Identify which cell holds the provided text, then report its (x, y) central coordinate. 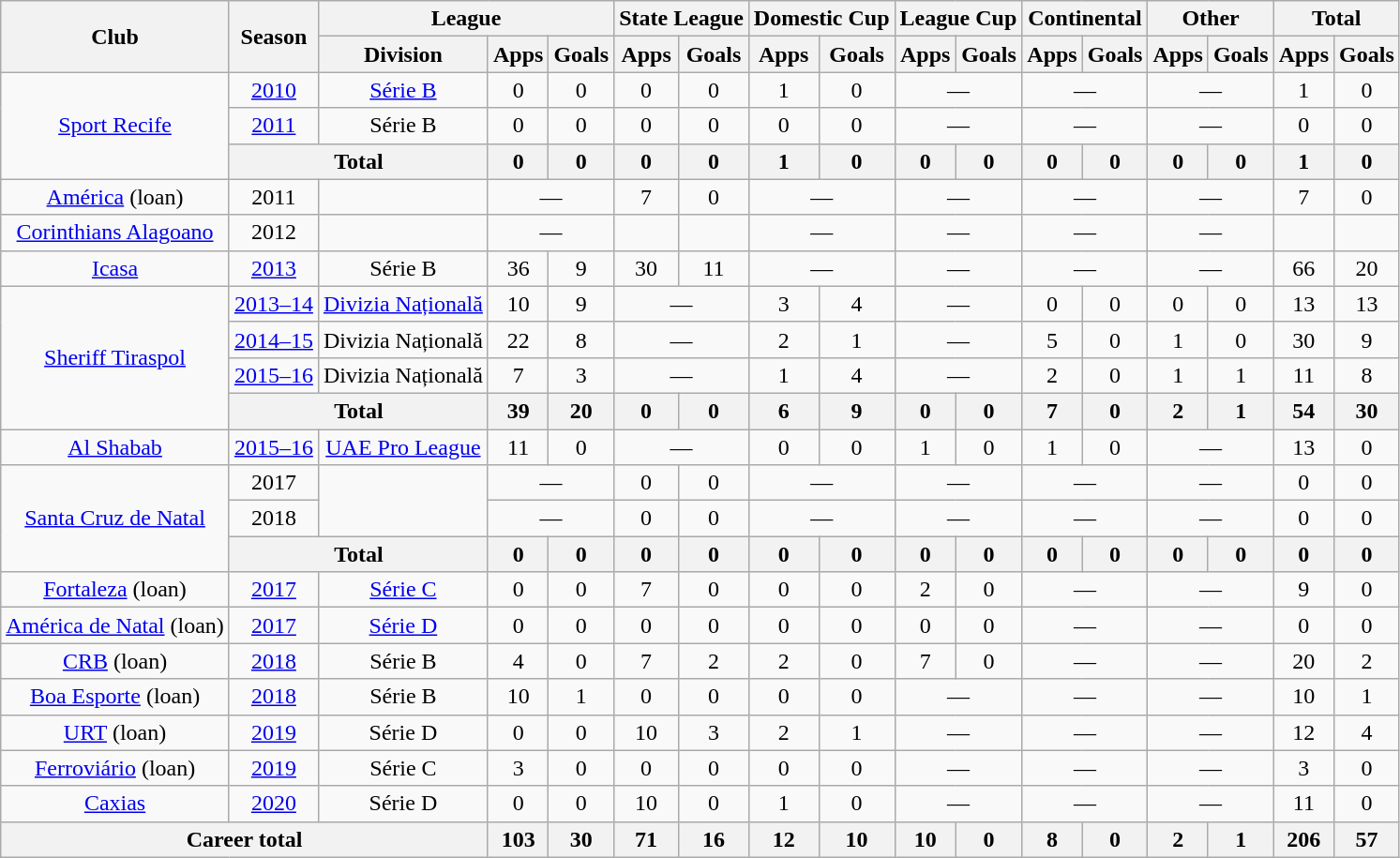
16 (715, 839)
América de Natal (loan) (115, 625)
57 (1367, 839)
Sheriff Tiraspol (115, 357)
Club (115, 37)
6 (784, 411)
206 (1303, 839)
66 (1303, 268)
League (465, 19)
América (loan) (115, 197)
Caxias (115, 804)
State League (682, 19)
36 (518, 268)
Sport Recife (115, 126)
5 (1052, 339)
Career total (245, 839)
Boa Esporte (loan) (115, 697)
UAE Pro League (403, 447)
2010 (274, 90)
Al Shabab (115, 447)
Division (403, 54)
Fortaleza (loan) (115, 590)
2012 (274, 233)
URT (loan) (115, 732)
Continental (1085, 19)
2013 (274, 268)
2013–14 (274, 304)
CRB (loan) (115, 661)
71 (647, 839)
39 (518, 411)
League Cup (958, 19)
Santa Cruz de Natal (115, 519)
103 (518, 839)
2020 (274, 804)
54 (1303, 411)
Corinthians Alagoano (115, 233)
Season (274, 37)
2014–15 (274, 339)
Icasa (115, 268)
Domestic Cup (821, 19)
Ferroviário (loan) (115, 768)
22 (518, 339)
Other (1211, 19)
